Identify which cell holds the provided text, then report its (X, Y) central coordinate. 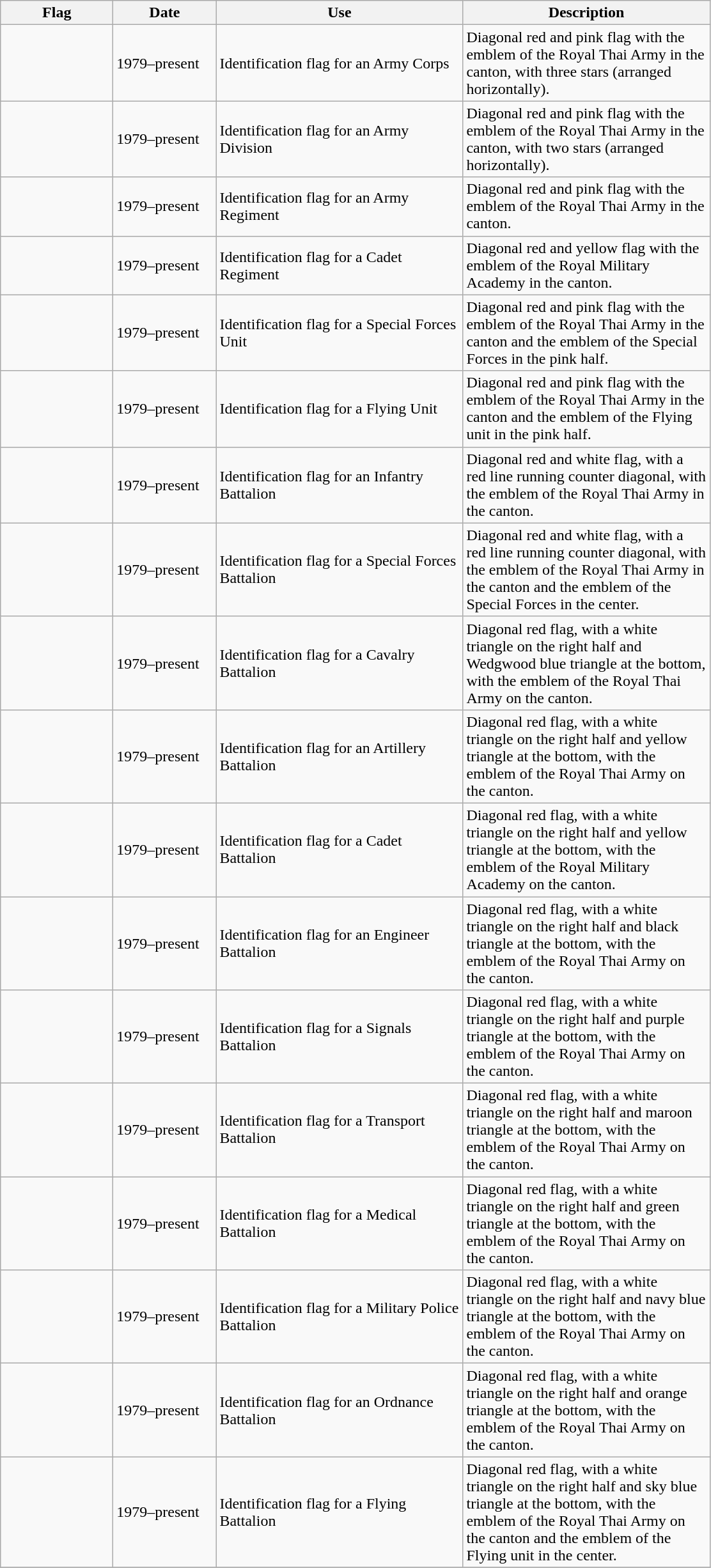
Identification flag for a Military Police Battalion (340, 1317)
Identification flag for a Signals Battalion (340, 1037)
Diagonal red and pink flag with the emblem of the Royal Thai Army in the canton. (586, 206)
Identification flag for a Transport Battalion (340, 1130)
Diagonal red and white flag, with a red line running counter diagonal, with the emblem of the Royal Thai Army in the canton. (586, 485)
Identification flag for an Infantry Battalion (340, 485)
Identification flag for an Engineer Battalion (340, 943)
Identification flag for a Medical Battalion (340, 1223)
Identification flag for a Flying Unit (340, 409)
Identification flag for a Cavalry Battalion (340, 663)
Identification flag for an Artillery Battalion (340, 756)
Identification flag for an Army Corps (340, 63)
Diagonal red flag, with a white triangle on the right half and purple triangle at the bottom, with the emblem of the Royal Thai Army on the canton. (586, 1037)
Identification flag for an Ordnance Battalion (340, 1410)
Diagonal red and pink flag with the emblem of the Royal Thai Army in the canton, with three stars (arranged horizontally). (586, 63)
Description (586, 13)
Diagonal red and pink flag with the emblem of the Royal Thai Army in the canton, with two stars (arranged horizontally). (586, 139)
Diagonal red flag, with a white triangle on the right half and maroon triangle at the bottom, with the emblem of the Royal Thai Army on the canton. (586, 1130)
Identification flag for a Special Forces Unit (340, 332)
Use (340, 13)
Diagonal red flag, with a white triangle on the right half and black triangle at the bottom, with the emblem of the Royal Thai Army on the canton. (586, 943)
Identification flag for an Army Regiment (340, 206)
Flag (57, 13)
Date (165, 13)
Diagonal red flag, with a white triangle on the right half and orange triangle at the bottom, with the emblem of the Royal Thai Army on the canton. (586, 1410)
Identification flag for a Flying Battalion (340, 1512)
Diagonal red and yellow flag with the emblem of the Royal Military Academy in the canton. (586, 265)
Diagonal red flag, with a white triangle on the right half and green triangle at the bottom, with the emblem of the Royal Thai Army on the canton. (586, 1223)
Diagonal red flag, with a white triangle on the right half and yellow triangle at the bottom, with the emblem of the Royal Thai Army on the canton. (586, 756)
Identification flag for a Cadet Battalion (340, 850)
Identification flag for a Cadet Regiment (340, 265)
Identification flag for a Special Forces Battalion (340, 570)
Identification flag for an Army Division (340, 139)
Diagonal red and pink flag with the emblem of the Royal Thai Army in the canton and the emblem of the Flying unit in the pink half. (586, 409)
Diagonal red and pink flag with the emblem of the Royal Thai Army in the canton and the emblem of the Special Forces in the pink half. (586, 332)
